Extract the [x, y] coordinate from the center of the cell holding the provided text.  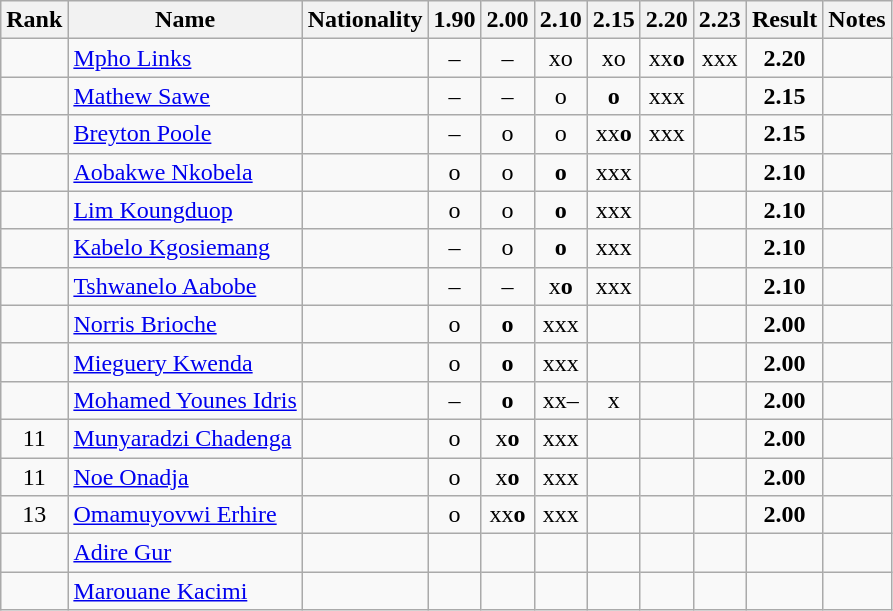
Aobakwe Nkobela [185, 172]
2.23 [720, 20]
Munyaradzi Chadenga [185, 438]
Kabelo Kgosiemang [185, 248]
Lim Koungduop [185, 210]
Nationality [365, 20]
Tshwanelo Aabobe [185, 286]
Marouane Kacimi [185, 591]
Norris Brioche [185, 324]
Mieguery Kwenda [185, 362]
Mpho Links [185, 58]
Notes [857, 20]
Adire Gur [185, 553]
Noe Onadja [185, 477]
x [614, 400]
Rank [34, 20]
Mathew Sawe [185, 96]
1.90 [454, 20]
Result [784, 20]
xx– [560, 400]
Name [185, 20]
Mohamed Younes Idris [185, 400]
Breyton Poole [185, 134]
13 [34, 515]
Omamuyovwi Erhire [185, 515]
